From the cell containing the given text, extract its center point as [x, y] coordinate. 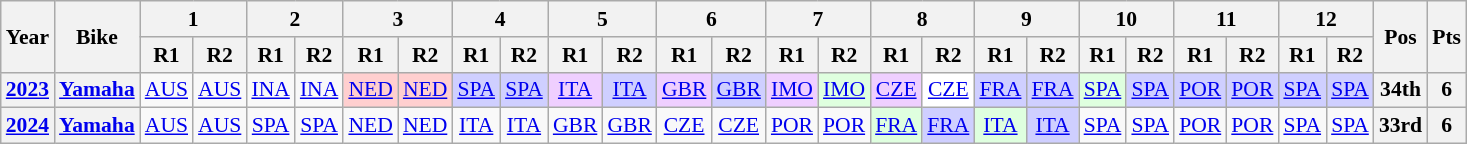
33rd [1400, 126]
Pts [1446, 36]
11 [1226, 19]
34th [1400, 90]
9 [1026, 19]
2024 [28, 126]
2023 [28, 90]
7 [818, 19]
Pos [1400, 36]
5 [602, 19]
2 [294, 19]
4 [500, 19]
12 [1326, 19]
3 [398, 19]
8 [922, 19]
1 [194, 19]
10 [1126, 19]
Year [28, 36]
Bike [97, 36]
